Detect which cell encompasses the target text, then output its [X, Y] center coordinate. 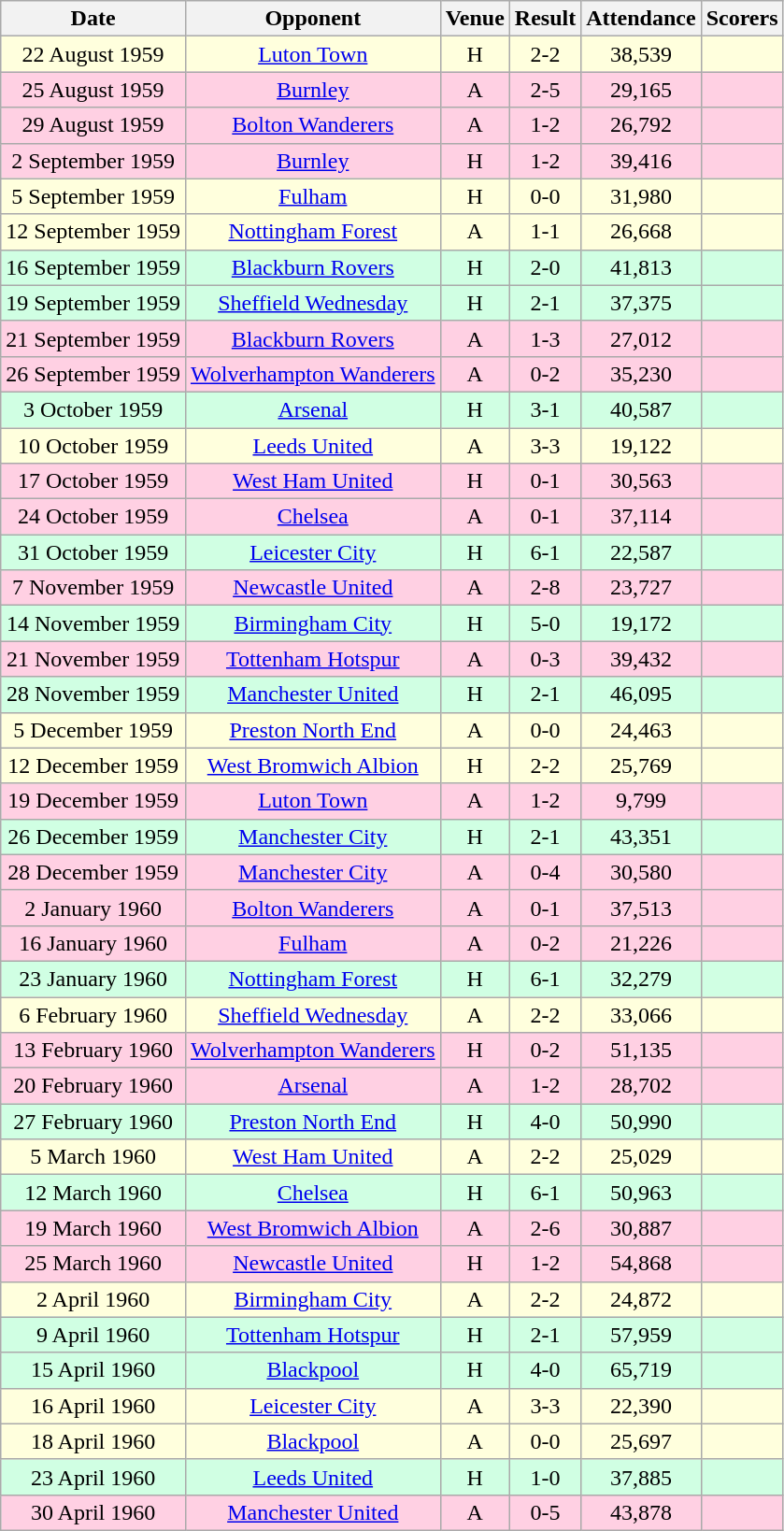
37,114 [641, 517]
26 December 1959 [93, 837]
14 November 1959 [93, 623]
23 April 1960 [93, 1477]
1-1 [545, 232]
2-0 [545, 267]
65,719 [641, 1370]
26,792 [641, 125]
39,432 [641, 659]
29 August 1959 [93, 125]
19,172 [641, 623]
21 November 1959 [93, 659]
25,769 [641, 765]
25,697 [641, 1441]
22,390 [641, 1406]
54,868 [641, 1264]
37,513 [641, 908]
7 November 1959 [93, 588]
Scorers [742, 19]
41,813 [641, 267]
17 October 1959 [93, 481]
21 September 1959 [93, 338]
30,887 [641, 1228]
2-8 [545, 588]
43,878 [641, 1512]
30,580 [641, 872]
31,980 [641, 196]
19 December 1959 [93, 801]
2 April 1960 [93, 1299]
25 August 1959 [93, 90]
5 September 1959 [93, 196]
9,799 [641, 801]
43,351 [641, 837]
0-3 [545, 659]
9 April 1960 [93, 1335]
16 January 1960 [93, 943]
12 September 1959 [93, 232]
26,668 [641, 232]
25 March 1960 [93, 1264]
33,066 [641, 1014]
25,029 [641, 1157]
29,165 [641, 90]
46,095 [641, 694]
50,963 [641, 1193]
5 March 1960 [93, 1157]
23,727 [641, 588]
1-3 [545, 338]
27 February 1960 [93, 1122]
37,885 [641, 1477]
37,375 [641, 303]
31 October 1959 [93, 552]
38,539 [641, 54]
10 October 1959 [93, 446]
3 October 1959 [93, 409]
Date [93, 19]
Attendance [641, 19]
40,587 [641, 409]
2-5 [545, 90]
22,587 [641, 552]
23 January 1960 [93, 979]
16 September 1959 [93, 267]
26 September 1959 [93, 374]
50,990 [641, 1122]
20 February 1960 [93, 1086]
2 January 1960 [93, 908]
Opponent [312, 19]
28 November 1959 [93, 694]
Venue [475, 19]
15 April 1960 [93, 1370]
24,872 [641, 1299]
39,416 [641, 161]
19,122 [641, 446]
28 December 1959 [93, 872]
19 March 1960 [93, 1228]
0-4 [545, 872]
1-0 [545, 1477]
18 April 1960 [93, 1441]
6 February 1960 [93, 1014]
12 December 1959 [93, 765]
3-1 [545, 409]
13 February 1960 [93, 1051]
5 December 1959 [93, 730]
12 March 1960 [93, 1193]
22 August 1959 [93, 54]
27,012 [641, 338]
30,563 [641, 481]
2-6 [545, 1228]
16 April 1960 [93, 1406]
2 September 1959 [93, 161]
24 October 1959 [93, 517]
19 September 1959 [93, 303]
Result [545, 19]
21,226 [641, 943]
28,702 [641, 1086]
30 April 1960 [93, 1512]
57,959 [641, 1335]
0-5 [545, 1512]
51,135 [641, 1051]
32,279 [641, 979]
24,463 [641, 730]
5-0 [545, 623]
35,230 [641, 374]
